Find where the given text appears and provide that cell's center as (x, y) coordinate. 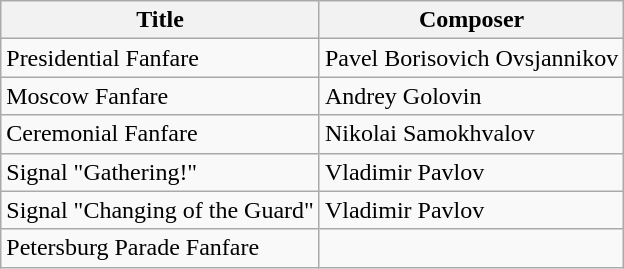
Moscow Fanfare (160, 96)
Andrey Golovin (471, 96)
Title (160, 20)
Presidential Fanfare (160, 58)
Nikolai Samokhvalov (471, 134)
Petersburg Parade Fanfare (160, 248)
Composer (471, 20)
Signal "Changing of the Guard" (160, 210)
Ceremonial Fanfare (160, 134)
Pavel Borisovich Ovsjannikov (471, 58)
Signal "Gathering!" (160, 172)
